Detect which cell encompasses the target text, then output its [X, Y] center coordinate. 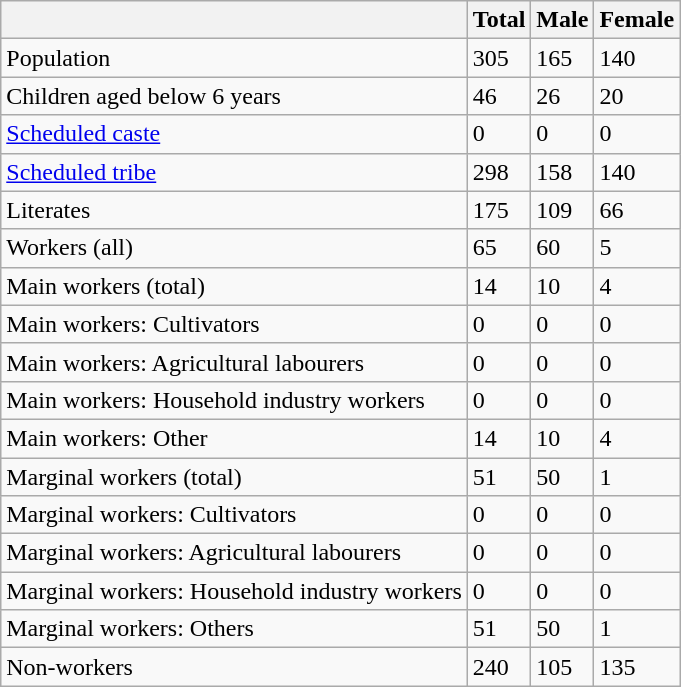
66 [637, 210]
Children aged below 6 years [234, 96]
175 [499, 210]
26 [562, 96]
Female [637, 20]
135 [637, 667]
65 [499, 248]
Literates [234, 210]
109 [562, 210]
Total [499, 20]
158 [562, 172]
Scheduled caste [234, 134]
Marginal workers: Cultivators [234, 515]
Scheduled tribe [234, 172]
Workers (all) [234, 248]
Marginal workers: Others [234, 629]
298 [499, 172]
5 [637, 248]
Main workers: Agricultural labourers [234, 362]
Main workers: Household industry workers [234, 400]
Marginal workers: Agricultural labourers [234, 553]
20 [637, 96]
Non-workers [234, 667]
Marginal workers (total) [234, 477]
Main workers: Other [234, 438]
240 [499, 667]
46 [499, 96]
105 [562, 667]
Marginal workers: Household industry workers [234, 591]
Population [234, 58]
Main workers (total) [234, 286]
165 [562, 58]
305 [499, 58]
Male [562, 20]
Main workers: Cultivators [234, 324]
60 [562, 248]
